Provide the [X, Y] coordinate of the cell's center where the given text is located.  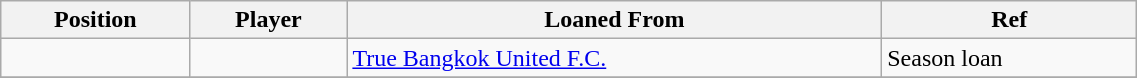
True Bangkok United F.C. [614, 58]
Loaned From [614, 20]
Player [268, 20]
Position [96, 20]
Ref [1010, 20]
Season loan [1010, 58]
